Scan for the cell matching the given text and deliver its (X, Y) coordinate at center. 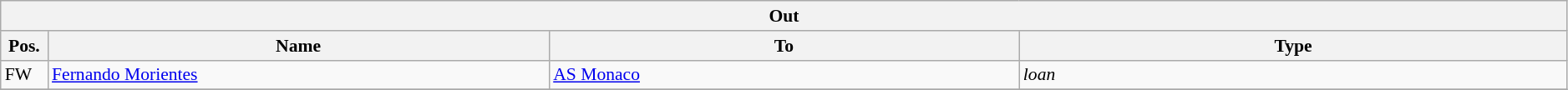
FW (24, 75)
Type (1293, 46)
loan (1293, 75)
Out (784, 16)
Fernando Morientes (298, 75)
Pos. (24, 46)
AS Monaco (784, 75)
To (784, 46)
Name (298, 46)
